Return the (X, Y) coordinate for the center point of the cell that contains the specified text.  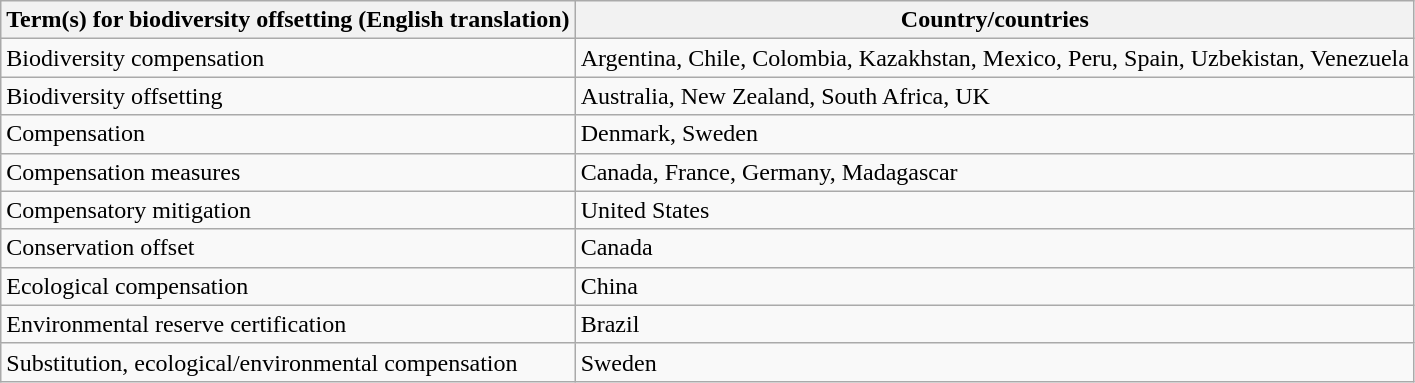
Biodiversity compensation (288, 58)
Brazil (994, 324)
Country/countries (994, 20)
Canada, France, Germany, Madagascar (994, 172)
Sweden (994, 362)
China (994, 286)
Compensation (288, 134)
United States (994, 210)
Compensation measures (288, 172)
Biodiversity offsetting (288, 96)
Term(s) for biodiversity offsetting (English translation) (288, 20)
Conservation offset (288, 248)
Canada (994, 248)
Argentina, Chile, Colombia, Kazakhstan, Mexico, Peru, Spain, Uzbekistan, Venezuela (994, 58)
Substitution, ecological/environmental compensation (288, 362)
Environmental reserve certification (288, 324)
Denmark, Sweden (994, 134)
Compensatory mitigation (288, 210)
Australia, New Zealand, South Africa, UK (994, 96)
Ecological compensation (288, 286)
